Output the (x, y) coordinate of the center of the cell containing the given text.  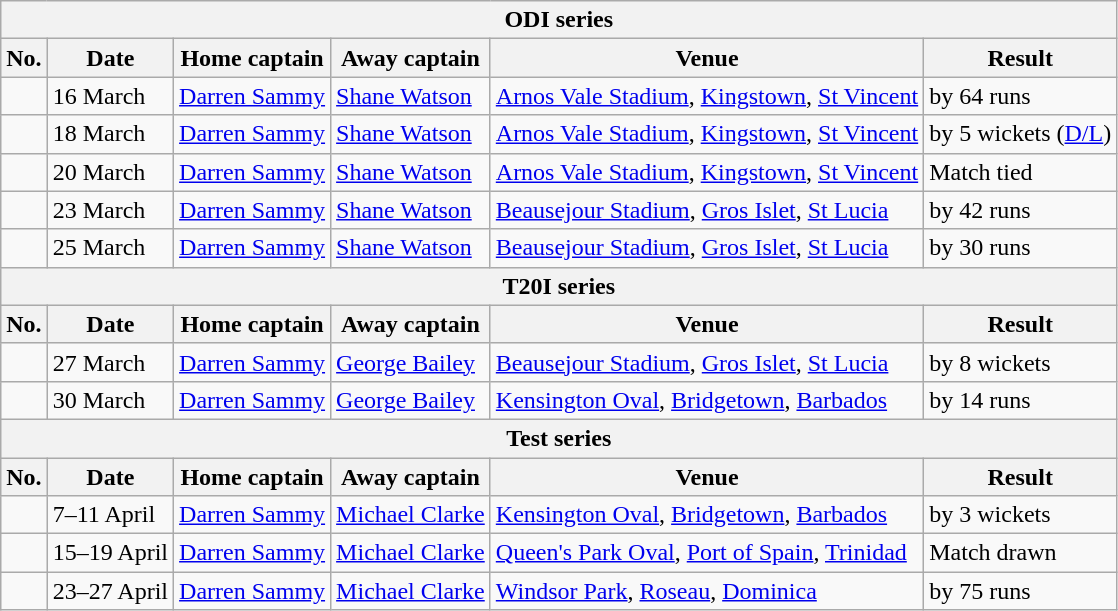
by 64 runs (1020, 96)
15–19 April (110, 553)
Queen's Park Oval, Port of Spain, Trinidad (706, 553)
27 March (110, 362)
by 3 wickets (1020, 515)
Match tied (1020, 172)
by 42 runs (1020, 210)
by 5 wickets (D/L) (1020, 134)
23–27 April (110, 591)
by 30 runs (1020, 248)
by 75 runs (1020, 591)
Match drawn (1020, 553)
Windsor Park, Roseau, Dominica (706, 591)
by 14 runs (1020, 400)
23 March (110, 210)
by 8 wickets (1020, 362)
7–11 April (110, 515)
30 March (110, 400)
25 March (110, 248)
18 March (110, 134)
Test series (559, 438)
T20I series (559, 286)
ODI series (559, 20)
20 March (110, 172)
16 March (110, 96)
